Find where the given text appears and provide that cell's center as (X, Y) coordinate. 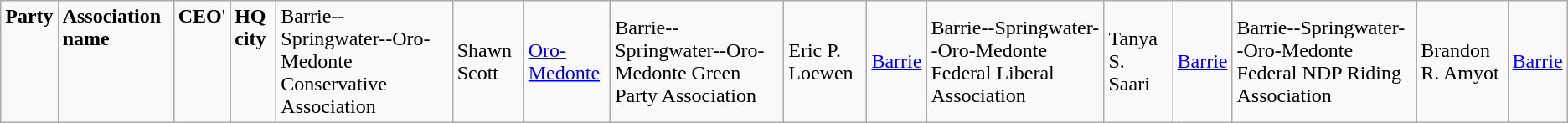
Eric P. Loewen (826, 62)
Association name (116, 62)
Barrie--Springwater--Oro-Medonte Federal NDP Riding Association (1324, 62)
CEO' (201, 62)
Party (29, 62)
Oro-Medonte (566, 62)
HQ city (253, 62)
Barrie--Springwater--Oro-Medonte Conservative Association (364, 62)
Barrie--Springwater--Oro-Medonte Federal Liberal Association (1015, 62)
Brandon R. Amyot (1462, 62)
Tanya S. Saari (1138, 62)
Shawn Scott (487, 62)
Barrie--Springwater--Oro-Medonte Green Party Association (697, 62)
